Locate the cell with the specified text and output its [x, y] center coordinate. 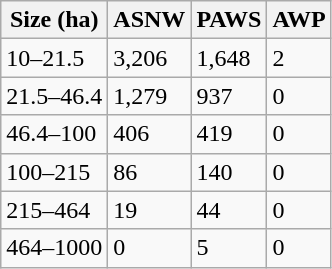
46.4–100 [54, 134]
406 [150, 134]
1,279 [150, 96]
1,648 [229, 58]
86 [150, 172]
ASNW [150, 20]
5 [229, 248]
419 [229, 134]
2 [299, 58]
215–464 [54, 210]
PAWS [229, 20]
10–21.5 [54, 58]
21.5–46.4 [54, 96]
140 [229, 172]
3,206 [150, 58]
Size (ha) [54, 20]
464–1000 [54, 248]
44 [229, 210]
100–215 [54, 172]
937 [229, 96]
AWP [299, 20]
19 [150, 210]
